Provide the (X, Y) coordinate of the cell's center where the given text is located.  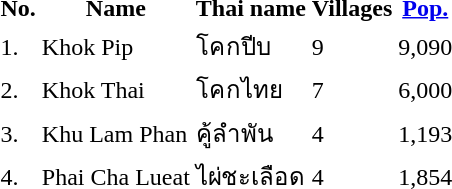
Khok Pip (116, 46)
โคกไทย (250, 90)
7 (352, 90)
Khu Lam Phan (116, 133)
Khok Thai (116, 90)
4 (352, 133)
9 (352, 46)
โคกปีบ (250, 46)
คู้ลำพัน (250, 133)
